Locate the cell with the specified text and output its (x, y) center coordinate. 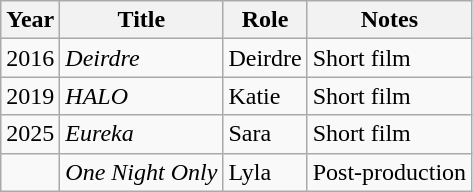
Role (265, 20)
Title (142, 20)
One Night Only (142, 172)
Lyla (265, 172)
Katie (265, 96)
2016 (30, 58)
Year (30, 20)
Post-production (389, 172)
2025 (30, 134)
Sara (265, 134)
HALO (142, 96)
Notes (389, 20)
2019 (30, 96)
Eureka (142, 134)
